Pinpoint the cell where the given text exists, returning its [x, y] midpoint coordinate. 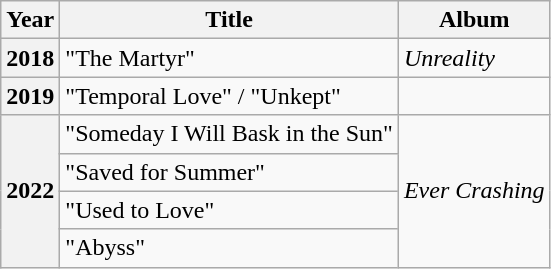
"Temporal Love" / "Unkept" [230, 96]
Album [474, 20]
2018 [30, 58]
"The Martyr" [230, 58]
"Used to Love" [230, 210]
"Someday I Will Bask in the Sun" [230, 134]
"Abyss" [230, 248]
Year [30, 20]
2022 [30, 191]
2019 [30, 96]
Unreality [474, 58]
Title [230, 20]
"Saved for Summer" [230, 172]
Ever Crashing [474, 191]
